Provide the (x, y) coordinate of the cell's center where the given text is located.  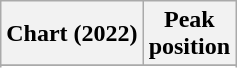
Chart (2022) (72, 34)
Peakposition (189, 34)
